From the cell containing the given text, extract its center point as (x, y) coordinate. 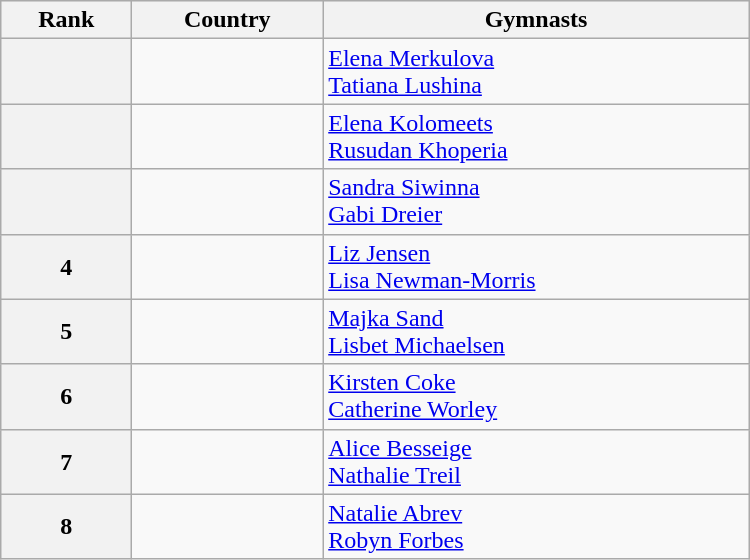
Elena Kolomeets Rusudan Khoperia (536, 136)
Gymnasts (536, 20)
Sandra Siwinna Gabi Dreier (536, 202)
4 (66, 266)
Majka Sand Lisbet Michaelsen (536, 332)
5 (66, 332)
Rank (66, 20)
7 (66, 462)
Liz Jensen Lisa Newman-Morris (536, 266)
8 (66, 526)
Country (228, 20)
Elena Merkulova Tatiana Lushina (536, 72)
Natalie Abrev Robyn Forbes (536, 526)
6 (66, 396)
Alice Besseige Nathalie Treil (536, 462)
Kirsten Coke Catherine Worley (536, 396)
